Search for the cell housing the specified text and yield its [x, y] center coordinate. 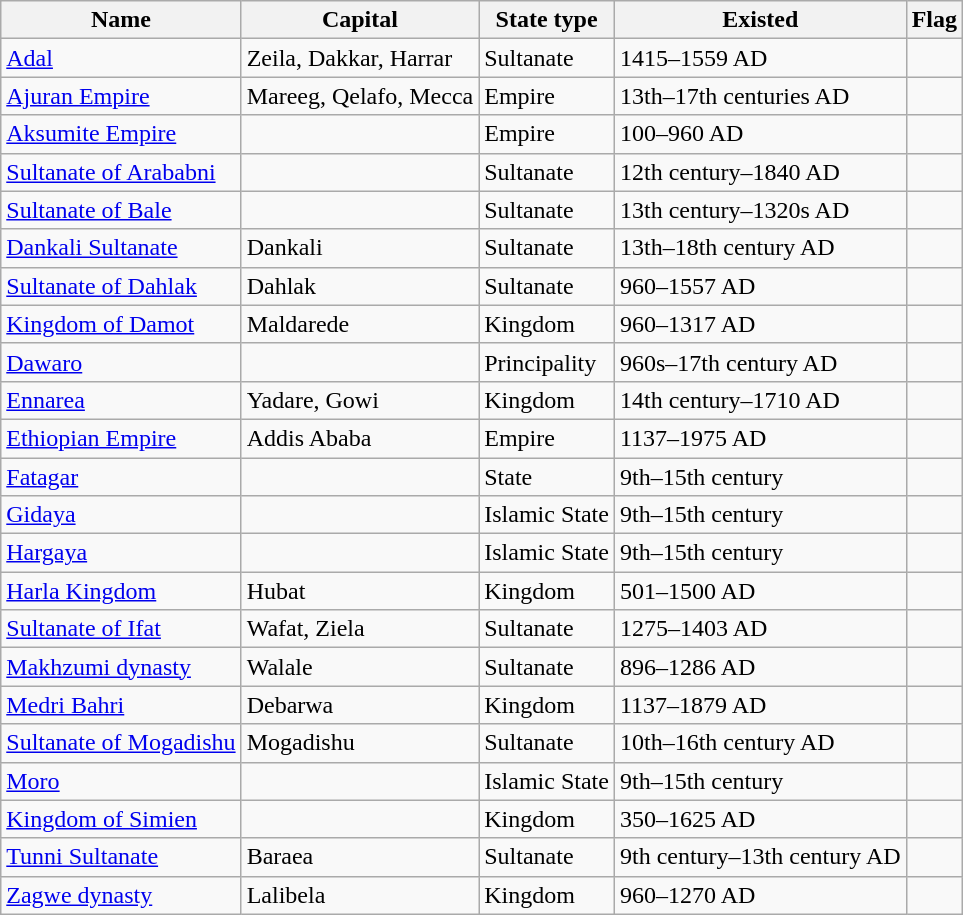
Baraea [360, 857]
960–1317 AD [760, 324]
Capital [360, 20]
Adal [121, 58]
960–1270 AD [760, 895]
Dankali Sultanate [121, 248]
Wafat, Ziela [360, 629]
Mogadishu [360, 743]
1415–1559 AD [760, 58]
Hargaya [121, 553]
Sultanate of Bale [121, 210]
1137–1879 AD [760, 705]
Aksumite Empire [121, 134]
Zeila, Dakkar, Harrar [360, 58]
350–1625 AD [760, 819]
Walale [360, 667]
Sultanate of Mogadishu [121, 743]
State [547, 477]
Maldarede [360, 324]
13th century–1320s AD [760, 210]
10th–16th century AD [760, 743]
896–1286 AD [760, 667]
Yadare, Gowi [360, 400]
Ethiopian Empire [121, 438]
Dawaro [121, 362]
Addis Ababa [360, 438]
Mareeg, Qelafo, Mecca [360, 96]
Existed [760, 20]
Fatagar [121, 477]
Zagwe dynasty [121, 895]
13th–18th century AD [760, 248]
12th century–1840 AD [760, 172]
Kingdom of Simien [121, 819]
501–1500 AD [760, 591]
Tunni Sultanate [121, 857]
State type [547, 20]
Dahlak [360, 286]
Sultanate of Arababni [121, 172]
1137–1975 AD [760, 438]
960s–17th century AD [760, 362]
Kingdom of Damot [121, 324]
Hubat [360, 591]
1275–1403 AD [760, 629]
Debarwa [360, 705]
Ajuran Empire [121, 96]
Dankali [360, 248]
14th century–1710 AD [760, 400]
13th–17th centuries AD [760, 96]
Sultanate of Dahlak [121, 286]
9th century–13th century AD [760, 857]
Sultanate of Ifat [121, 629]
Medri Bahri [121, 705]
960–1557 AD [760, 286]
Harla Kingdom [121, 591]
Name [121, 20]
Ennarea [121, 400]
Principality [547, 362]
Makhzumi dynasty [121, 667]
Flag [934, 20]
Moro [121, 781]
Lalibela [360, 895]
Gidaya [121, 515]
100–960 AD [760, 134]
